Extract the [X, Y] coordinate from the center of the cell holding the provided text.  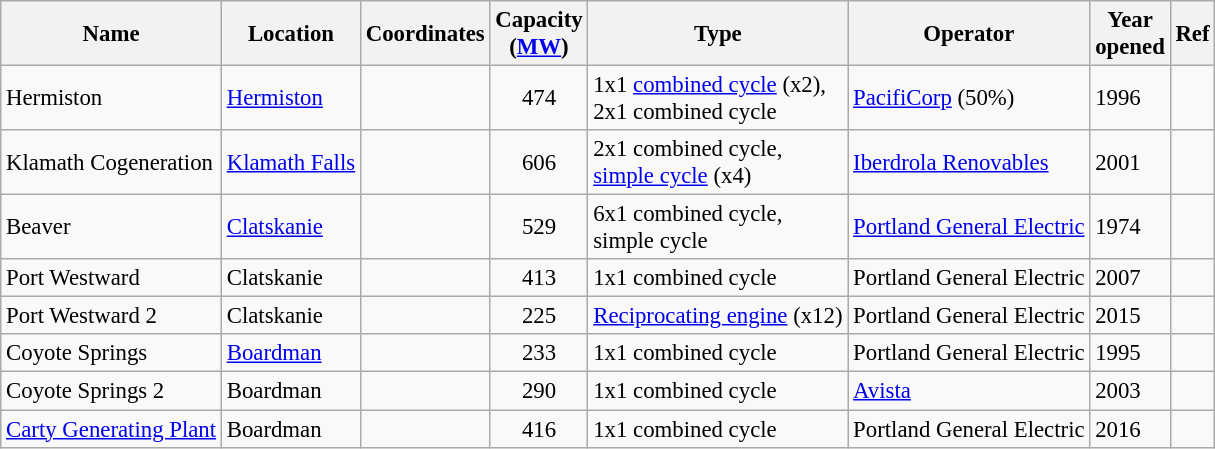
416 [539, 429]
PacifiCorp (50%) [969, 98]
Iberdrola Renovables [969, 162]
Coyote Springs [112, 353]
529 [539, 228]
1995 [1130, 353]
Port Westward 2 [112, 316]
Coyote Springs 2 [112, 391]
413 [539, 278]
Yearopened [1130, 34]
Type [718, 34]
Avista [969, 391]
233 [539, 353]
Location [290, 34]
2003 [1130, 391]
Coordinates [425, 34]
290 [539, 391]
Ref [1192, 34]
1974 [1130, 228]
Reciprocating engine (x12) [718, 316]
Klamath Cogeneration [112, 162]
Port Westward [112, 278]
2016 [1130, 429]
6x1 combined cycle,simple cycle [718, 228]
Name [112, 34]
Klamath Falls [290, 162]
Beaver [112, 228]
2x1 combined cycle,simple cycle (x4) [718, 162]
Carty Generating Plant [112, 429]
1996 [1130, 98]
606 [539, 162]
225 [539, 316]
2007 [1130, 278]
1x1 combined cycle (x2),2x1 combined cycle [718, 98]
474 [539, 98]
2015 [1130, 316]
2001 [1130, 162]
Capacity(MW) [539, 34]
Operator [969, 34]
